Locate the cell with the specified text and output its [X, Y] center coordinate. 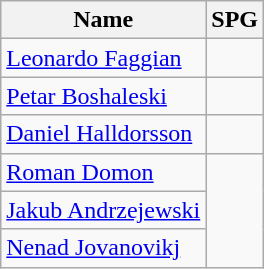
Daniel Halldorsson [104, 134]
SPG [235, 20]
Leonardo Faggian [104, 58]
Name [104, 20]
Jakub Andrzejewski [104, 210]
Petar Boshaleski [104, 96]
Roman Domon [104, 172]
Nenad Jovanovikj [104, 248]
